Output the [X, Y] coordinate of the center of the cell containing the given text.  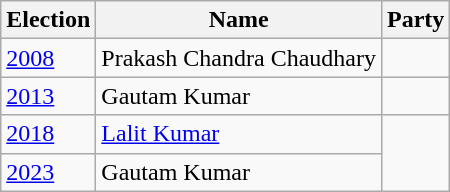
Name [239, 20]
Prakash Chandra Chaudhary [239, 58]
Party [415, 20]
2008 [48, 58]
Lalit Kumar [239, 134]
2013 [48, 96]
Election [48, 20]
2018 [48, 134]
2023 [48, 172]
